Scan for the cell matching the given text and deliver its [X, Y] coordinate at center. 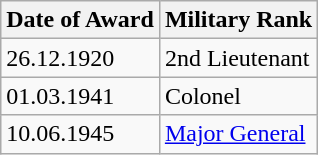
2nd Lieutenant [238, 58]
26.12.1920 [80, 58]
Colonel [238, 96]
Date of Award [80, 20]
Major General [238, 134]
10.06.1945 [80, 134]
01.03.1941 [80, 96]
Military Rank [238, 20]
